Find where the given text appears and provide that cell's center as (X, Y) coordinate. 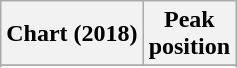
Chart (2018) (72, 34)
Peakposition (189, 34)
